For the text-containing cell, return its midpoint in [X, Y] coordinate format. 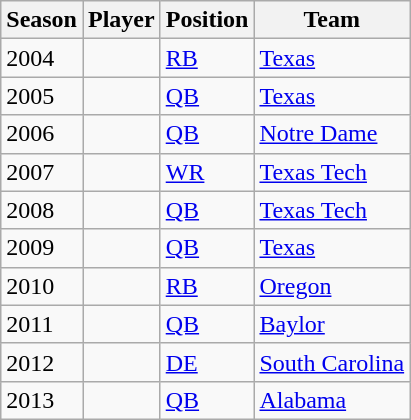
2005 [42, 96]
Alabama [332, 400]
Team [332, 20]
2008 [42, 210]
Oregon [332, 286]
Player [121, 20]
2011 [42, 324]
2006 [42, 134]
Season [42, 20]
Position [207, 20]
WR [207, 172]
2013 [42, 400]
2012 [42, 362]
2004 [42, 58]
DE [207, 362]
Notre Dame [332, 134]
2010 [42, 286]
2009 [42, 248]
Baylor [332, 324]
South Carolina [332, 362]
2007 [42, 172]
